From the cell containing the given text, extract its center point as (x, y) coordinate. 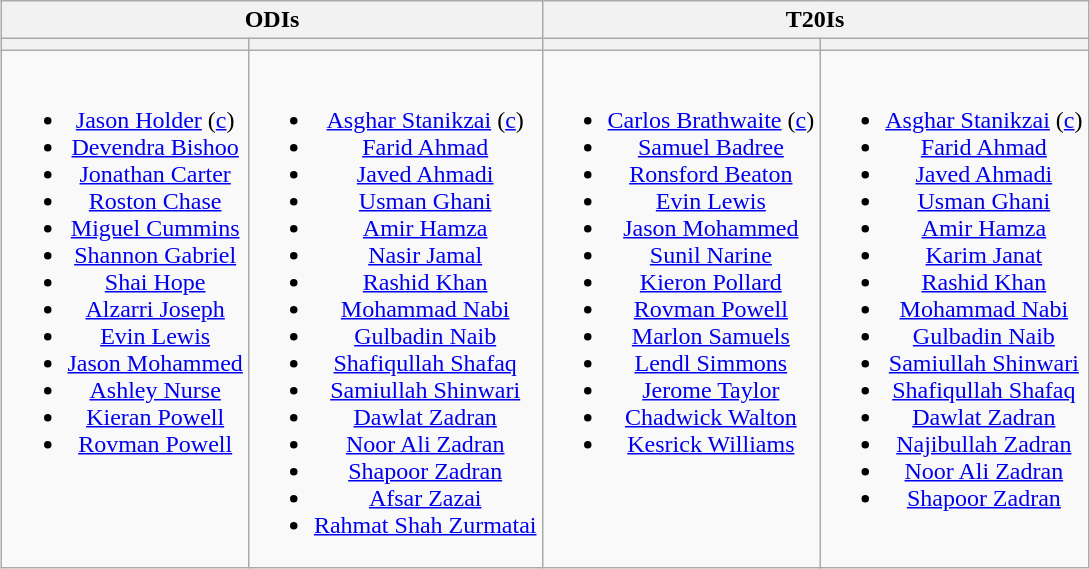
T20Is (815, 20)
ODIs (272, 20)
